Provide the (x, y) coordinate of the cell's center where the given text is located.  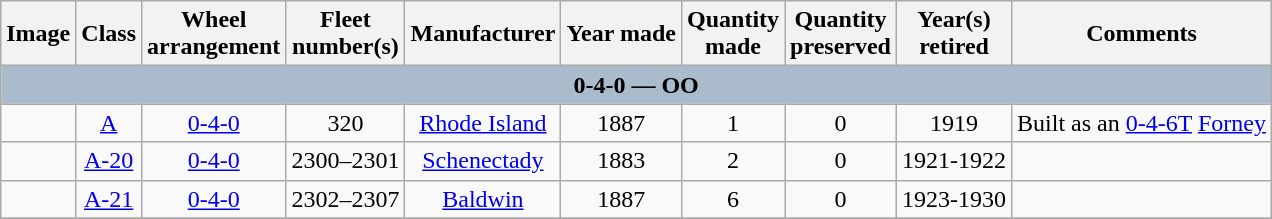
Image (38, 34)
A-20 (109, 161)
2302–2307 (346, 199)
1921-1922 (954, 161)
6 (732, 199)
Manufacturer (483, 34)
0-4-0 — OO (636, 85)
Built as an 0-4-6T Forney (1142, 123)
2 (732, 161)
Rhode Island (483, 123)
Baldwin (483, 199)
1919 (954, 123)
1883 (622, 161)
Year made (622, 34)
Wheelarrangement (214, 34)
A-21 (109, 199)
A (109, 123)
Comments (1142, 34)
Quantitypreserved (841, 34)
2300–2301 (346, 161)
Year(s)retired (954, 34)
Schenectady (483, 161)
1923-1930 (954, 199)
320 (346, 123)
Fleetnumber(s) (346, 34)
Class (109, 34)
1 (732, 123)
Quantitymade (732, 34)
